Return (x, y) of the center of cell containing provided text 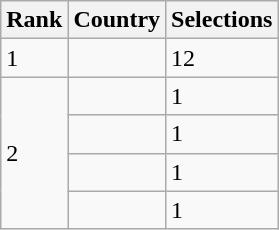
Country (117, 20)
Rank (34, 20)
Selections (222, 20)
12 (222, 58)
2 (34, 153)
